Identify which cell holds the provided text, then report its [x, y] central coordinate. 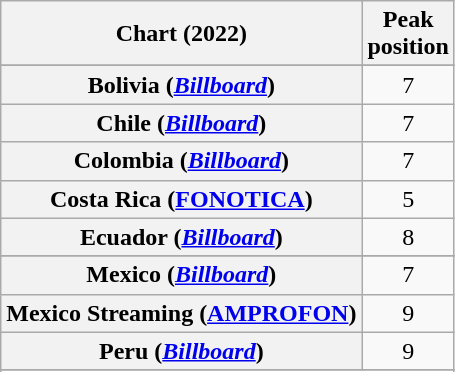
Chile (Billboard) [182, 123]
Ecuador (Billboard) [182, 237]
Colombia (Billboard) [182, 161]
Mexico Streaming (AMPROFON) [182, 313]
Bolivia (Billboard) [182, 85]
Peakposition [408, 34]
5 [408, 199]
Mexico (Billboard) [182, 275]
Costa Rica (FONOTICA) [182, 199]
Peru (Billboard) [182, 351]
Chart (2022) [182, 34]
8 [408, 237]
